Return the (x, y) coordinate for the center point of the cell that contains the specified text.  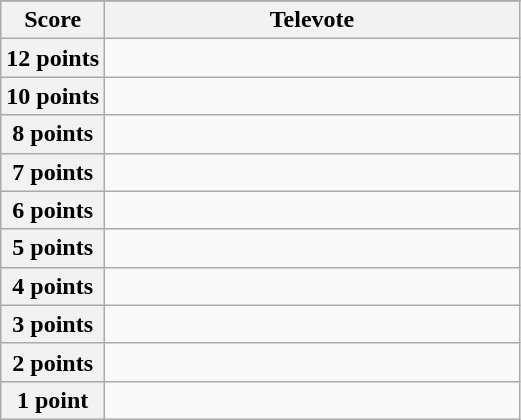
Televote (312, 20)
2 points (53, 362)
Score (53, 20)
8 points (53, 134)
1 point (53, 400)
7 points (53, 172)
3 points (53, 324)
10 points (53, 96)
4 points (53, 286)
6 points (53, 210)
5 points (53, 248)
12 points (53, 58)
